Determine the [x, y] coordinate at the center of the cell enclosing the given text.  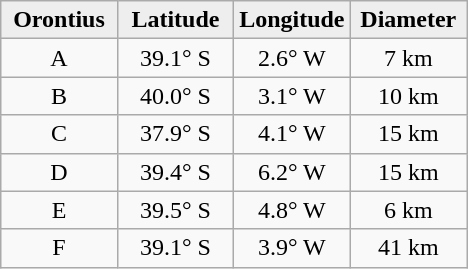
6 km [408, 210]
2.6° W [292, 58]
3.1° W [292, 96]
Longitude [292, 20]
B [59, 96]
37.9° S [175, 134]
7 km [408, 58]
10 km [408, 96]
6.2° W [292, 172]
41 km [408, 248]
40.0° S [175, 96]
A [59, 58]
E [59, 210]
Diameter [408, 20]
3.9° W [292, 248]
39.4° S [175, 172]
4.1° W [292, 134]
F [59, 248]
39.5° S [175, 210]
C [59, 134]
4.8° W [292, 210]
Orontius [59, 20]
Latitude [175, 20]
D [59, 172]
